From the cell containing the given text, extract its center point as [X, Y] coordinate. 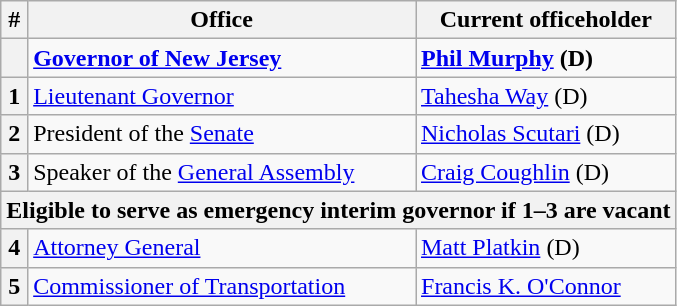
Lieutenant Governor [222, 96]
Phil Murphy (D) [546, 58]
Eligible to serve as emergency interim governor if 1–3 are vacant [338, 210]
Governor of New Jersey [222, 58]
1 [14, 96]
Tahesha Way (D) [546, 96]
Commissioner of Transportation [222, 286]
5 [14, 286]
3 [14, 172]
Matt Platkin (D) [546, 248]
2 [14, 134]
Current officeholder [546, 20]
President of the Senate [222, 134]
Attorney General [222, 248]
Speaker of the General Assembly [222, 172]
Nicholas Scutari (D) [546, 134]
Craig Coughlin (D) [546, 172]
Francis K. O'Connor [546, 286]
# [14, 20]
Office [222, 20]
4 [14, 248]
